Return the (X, Y) coordinate for the center point of the cell that contains the specified text.  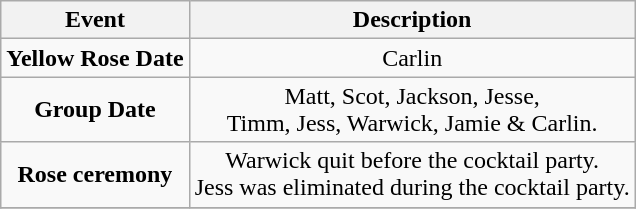
Description (412, 20)
Yellow Rose Date (95, 58)
Carlin (412, 58)
Group Date (95, 110)
Matt, Scot, Jackson, Jesse,Timm, Jess, Warwick, Jamie & Carlin. (412, 110)
Warwick quit before the cocktail party.Jess was eliminated during the cocktail party. (412, 174)
Event (95, 20)
Rose ceremony (95, 174)
